From the cell containing the given text, extract its center point as [X, Y] coordinate. 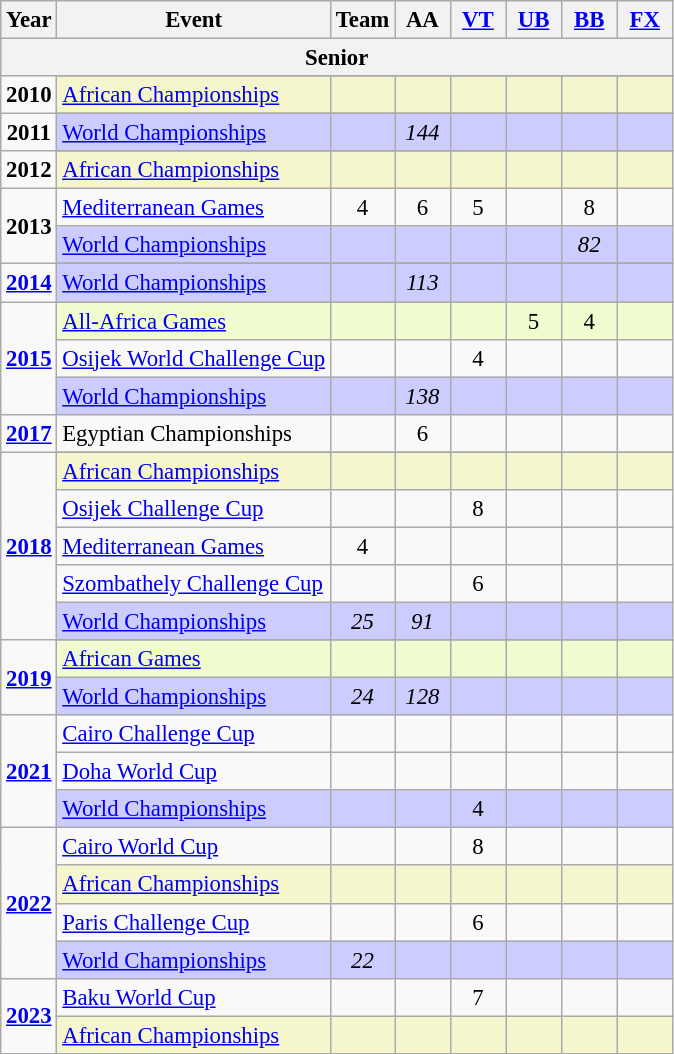
144 [423, 133]
Egyptian Championships [194, 433]
2014 [29, 283]
2018 [29, 546]
25 [362, 621]
128 [423, 697]
2011 [29, 133]
BB [589, 20]
2017 [29, 433]
91 [423, 621]
Baku World Cup [194, 997]
VT [478, 20]
Cairo Challenge Cup [194, 734]
Szombathely Challenge Cup [194, 584]
138 [423, 396]
2019 [29, 678]
Event [194, 20]
2022 [29, 903]
24 [362, 697]
2010 [29, 95]
Paris Challenge Cup [194, 922]
Osijek World Challenge Cup [194, 358]
AA [423, 20]
2012 [29, 170]
African Games [194, 659]
82 [589, 245]
Doha World Cup [194, 772]
2023 [29, 1016]
FX [645, 20]
Team [362, 20]
Osijek Challenge Cup [194, 509]
22 [362, 960]
2015 [29, 358]
Cairo World Cup [194, 847]
2021 [29, 772]
113 [423, 283]
2013 [29, 226]
UB [534, 20]
Senior [337, 58]
7 [478, 997]
All-Africa Games [194, 321]
Year [29, 20]
